Determine the [x, y] coordinate at the center of the cell enclosing the given text.  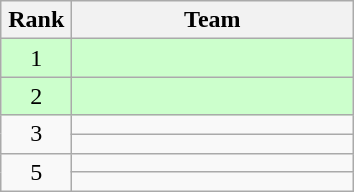
Rank [36, 20]
1 [36, 58]
Team [212, 20]
3 [36, 134]
5 [36, 172]
2 [36, 96]
